For the text-containing cell, return its midpoint in (X, Y) coordinate format. 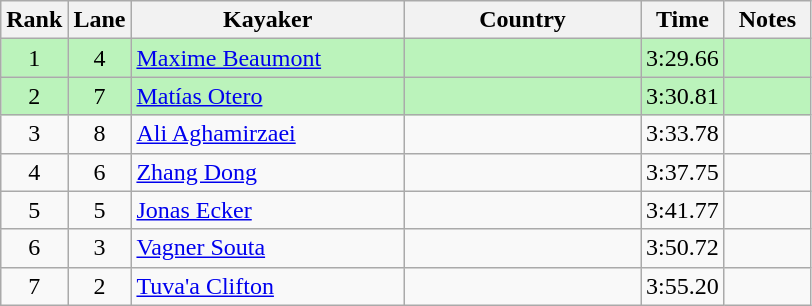
Maxime Beaumont (268, 58)
8 (100, 134)
Country (522, 20)
Tuva'a Clifton (268, 286)
3:55.20 (683, 286)
3:41.77 (683, 210)
Ali Aghamirzaei (268, 134)
3:29.66 (683, 58)
Notes (767, 20)
Zhang Dong (268, 172)
Jonas Ecker (268, 210)
Vagner Souta (268, 248)
Rank (34, 20)
Time (683, 20)
Lane (100, 20)
3:37.75 (683, 172)
Kayaker (268, 20)
3:30.81 (683, 96)
3:33.78 (683, 134)
1 (34, 58)
Matías Otero (268, 96)
3:50.72 (683, 248)
